From the cell containing the given text, extract its center point as [X, Y] coordinate. 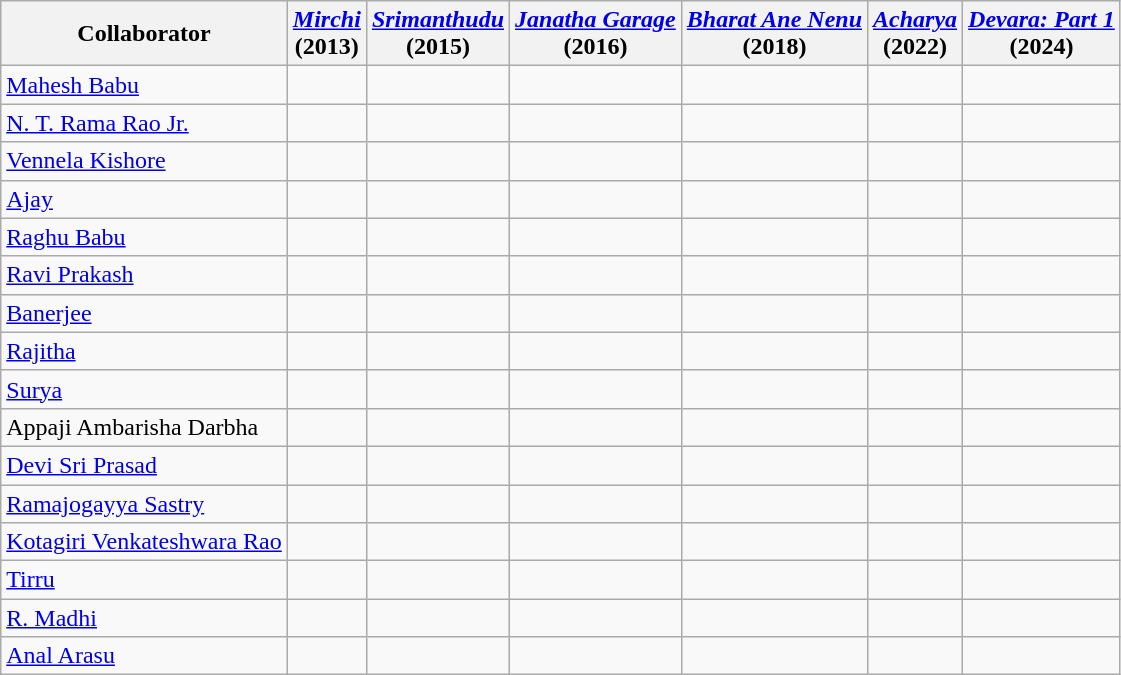
Surya [144, 389]
Devara: Part 1(2024) [1042, 34]
Ajay [144, 199]
Devi Sri Prasad [144, 465]
Mahesh Babu [144, 85]
Srimanthudu(2015) [438, 34]
Vennela Kishore [144, 161]
Raghu Babu [144, 237]
Kotagiri Venkateshwara Rao [144, 542]
Bharat Ane Nenu(2018) [774, 34]
Collaborator [144, 34]
Anal Arasu [144, 656]
Ravi Prakash [144, 275]
Janatha Garage(2016) [596, 34]
Ramajogayya Sastry [144, 503]
N. T. Rama Rao Jr. [144, 123]
Appaji Ambarisha Darbha [144, 427]
R. Madhi [144, 618]
Mirchi(2013) [326, 34]
Banerjee [144, 313]
Rajitha [144, 351]
Acharya(2022) [916, 34]
Tirru [144, 580]
